Find where the given text appears and provide that cell's center as (X, Y) coordinate. 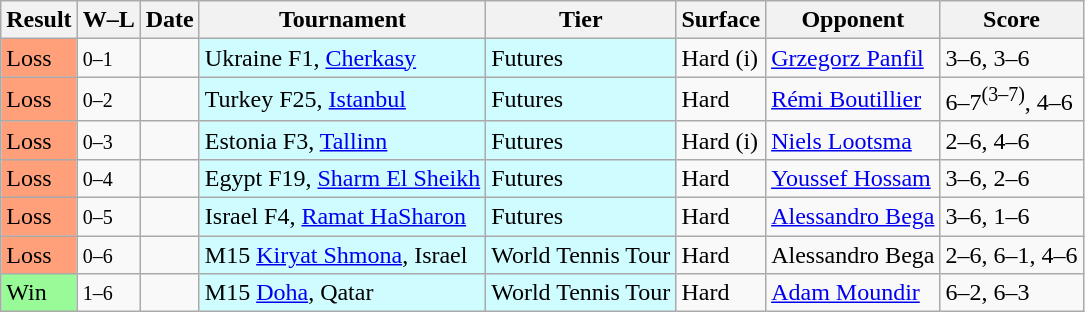
0–2 (108, 100)
Estonia F3, Tallinn (342, 140)
Grzegorz Panfil (853, 58)
0–1 (108, 58)
Youssef Hossam (853, 178)
3–6, 3–6 (1012, 58)
Surface (721, 20)
Tier (581, 20)
Date (170, 20)
Egypt F19, Sharm El Sheikh (342, 178)
Opponent (853, 20)
0–4 (108, 178)
0–3 (108, 140)
Turkey F25, Istanbul (342, 100)
Win (39, 293)
0–5 (108, 217)
W–L (108, 20)
M15 Kiryat Shmona, Israel (342, 255)
Result (39, 20)
3–6, 1–6 (1012, 217)
M15 Doha, Qatar (342, 293)
6–7(3–7), 4–6 (1012, 100)
0–6 (108, 255)
6–2, 6–3 (1012, 293)
2–6, 6–1, 4–6 (1012, 255)
Tournament (342, 20)
Israel F4, Ramat HaSharon (342, 217)
Rémi Boutillier (853, 100)
3–6, 2–6 (1012, 178)
Niels Lootsma (853, 140)
Adam Moundir (853, 293)
2–6, 4–6 (1012, 140)
1–6 (108, 293)
Ukraine F1, Cherkasy (342, 58)
Score (1012, 20)
